Scan for the cell matching the given text and deliver its (x, y) coordinate at center. 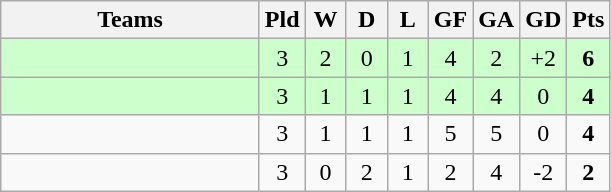
6 (588, 58)
W (326, 20)
GF (450, 20)
L (408, 20)
Pts (588, 20)
+2 (544, 58)
-2 (544, 172)
D (366, 20)
Teams (130, 20)
Pld (282, 20)
GD (544, 20)
GA (496, 20)
